Output the (x, y) coordinate of the center of the cell containing the given text.  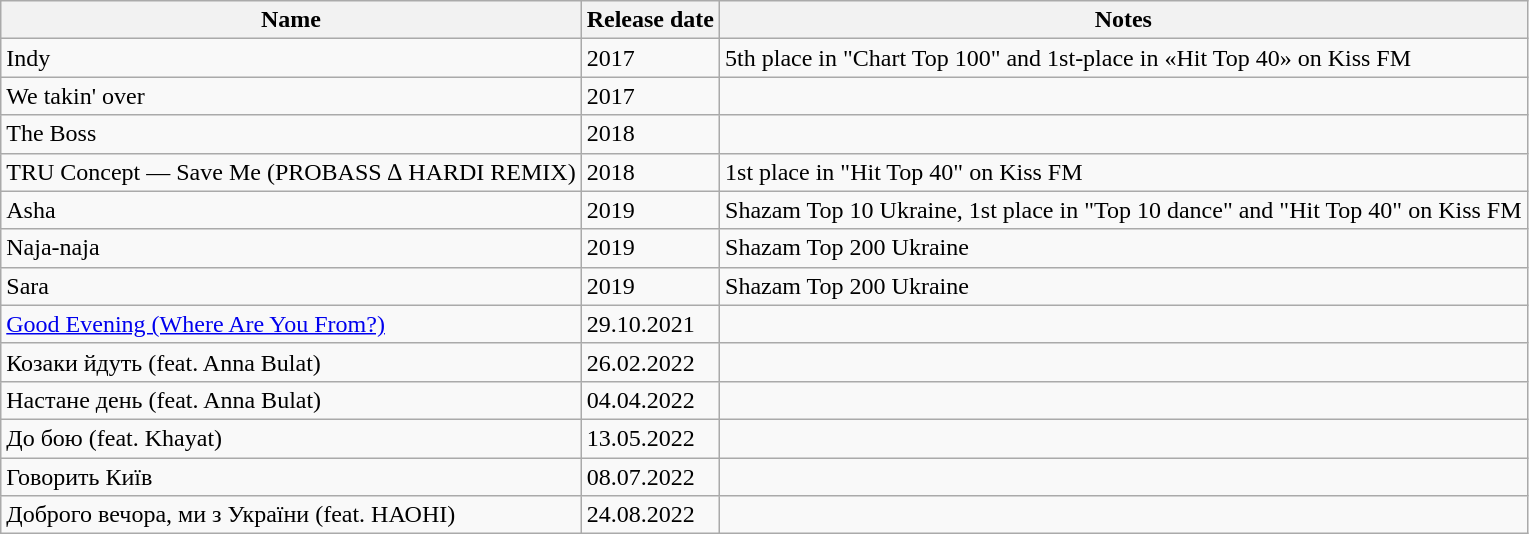
26.02.2022 (650, 362)
Asha (291, 210)
24.08.2022 (650, 515)
Notes (1124, 20)
Good Evening (Where Are You From?) (291, 324)
До бою (feat. Khayat) (291, 438)
5th place in "Chart Top 100" and 1st-place in «Hit Top 40» on Kiss FM (1124, 58)
We takin' over (291, 96)
Naja-naja (291, 248)
13.05.2022 (650, 438)
08.07.2022 (650, 477)
29.10.2021 (650, 324)
Indy (291, 58)
Shazam Top 10 Ukraine, 1st place in "Top 10 dance" and "Hit Top 40" on Kiss FM (1124, 210)
Доброго вечора, ми з України (feat. НАОНІ) (291, 515)
Настане день (feat. Anna Bulat) (291, 400)
TRU Concept — Save Me (PROBASS ∆ HARDI REMIX) (291, 172)
Козаки йдуть (feat. Anna Bulat) (291, 362)
The Boss (291, 134)
04.04.2022 (650, 400)
Говорить Київ (291, 477)
Release date (650, 20)
1st place in "Hit Top 40" on Kiss FM (1124, 172)
Name (291, 20)
Sara (291, 286)
